Pinpoint the cell where the given text exists, returning its (X, Y) midpoint coordinate. 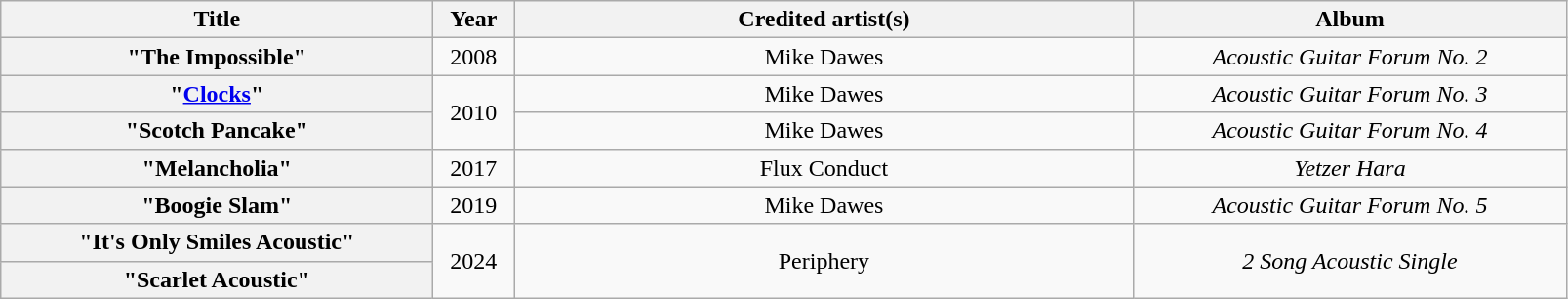
"It's Only Smiles Acoustic" (217, 242)
2017 (474, 168)
Credited artist(s) (824, 20)
2 Song Acoustic Single (1350, 261)
"The Impossible" (217, 57)
Acoustic Guitar Forum No. 4 (1350, 131)
Flux Conduct (824, 168)
"Scotch Pancake" (217, 131)
Acoustic Guitar Forum No. 5 (1350, 205)
2019 (474, 205)
Yetzer Hara (1350, 168)
Title (217, 20)
"Scarlet Acoustic" (217, 279)
Year (474, 20)
Acoustic Guitar Forum No. 3 (1350, 94)
2008 (474, 57)
2024 (474, 261)
"Clocks" (217, 94)
Acoustic Guitar Forum No. 2 (1350, 57)
2010 (474, 112)
"Melancholia" (217, 168)
Periphery (824, 261)
Album (1350, 20)
"Boogie Slam" (217, 205)
